Output the (x, y) coordinate of the center of the cell containing the given text.  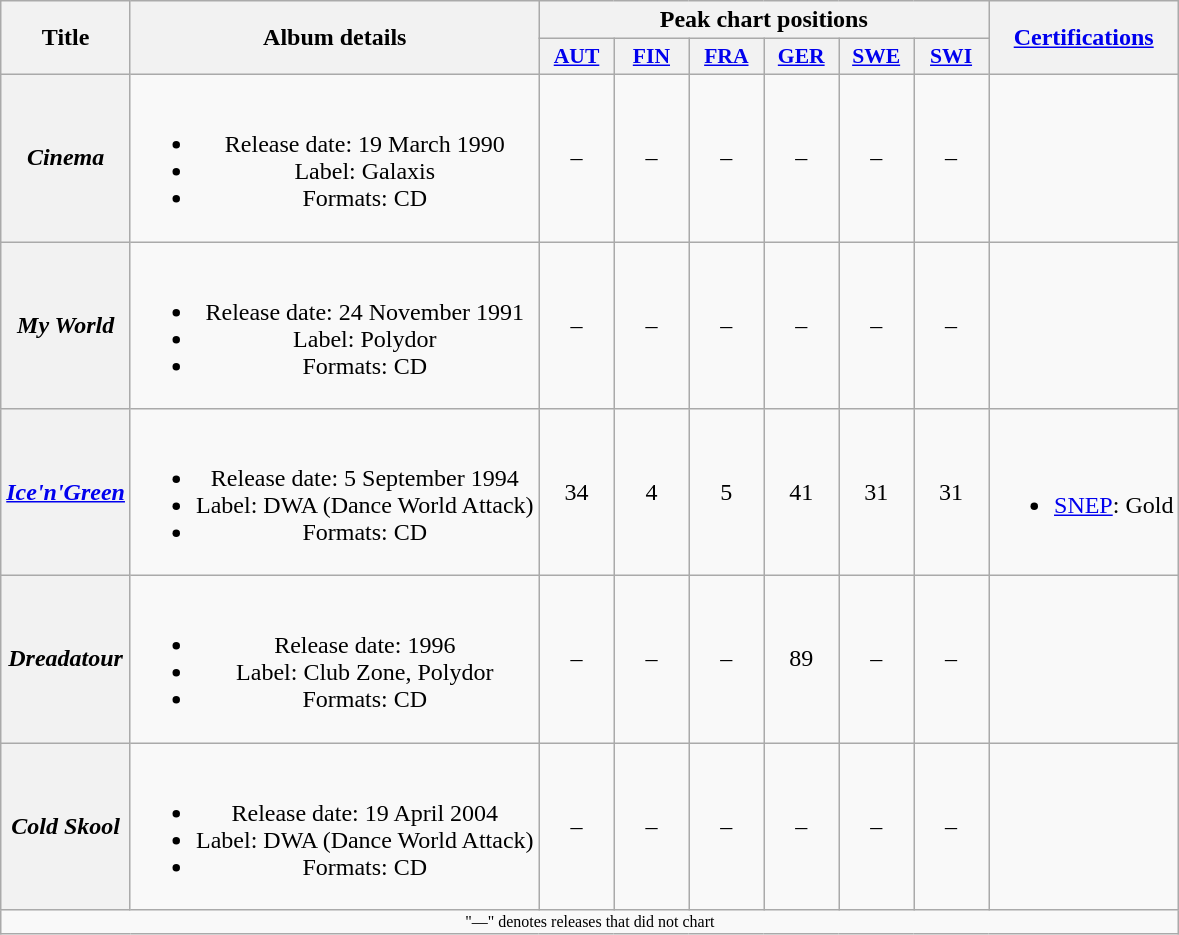
GER (802, 57)
FIN (652, 57)
SNEP: Gold (1083, 492)
Release date: 24 November 1991Label: PolydorFormats: CD (334, 326)
Ice'n'Green (66, 492)
Release date: 19 April 2004Label: DWA (Dance World Attack)Formats: CD (334, 826)
Release date: 19 March 1990Label: GalaxisFormats: CD (334, 158)
"—" denotes releases that did not chart (590, 922)
SWE (876, 57)
AUT (576, 57)
89 (802, 660)
Release date: 1996Label: Club Zone, PolydorFormats: CD (334, 660)
Title (66, 38)
FRA (726, 57)
4 (652, 492)
My World (66, 326)
Release date: 5 September 1994Label: DWA (Dance World Attack)Formats: CD (334, 492)
Cold Skool (66, 826)
Dreadatour (66, 660)
Peak chart positions (764, 20)
Cinema (66, 158)
41 (802, 492)
Certifications (1083, 38)
SWI (952, 57)
5 (726, 492)
34 (576, 492)
Album details (334, 38)
